Determine the [X, Y] coordinate at the center of the cell enclosing the given text.  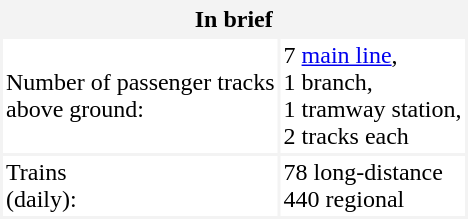
7 main line,1 branch,1 tramway station, 2 tracks each [373, 96]
In brief [234, 20]
Number of passenger tracksabove ground: [140, 96]
Trains(daily): [140, 186]
78 long-distance440 regional [373, 186]
